Find where the given text appears and provide that cell's center as [x, y] coordinate. 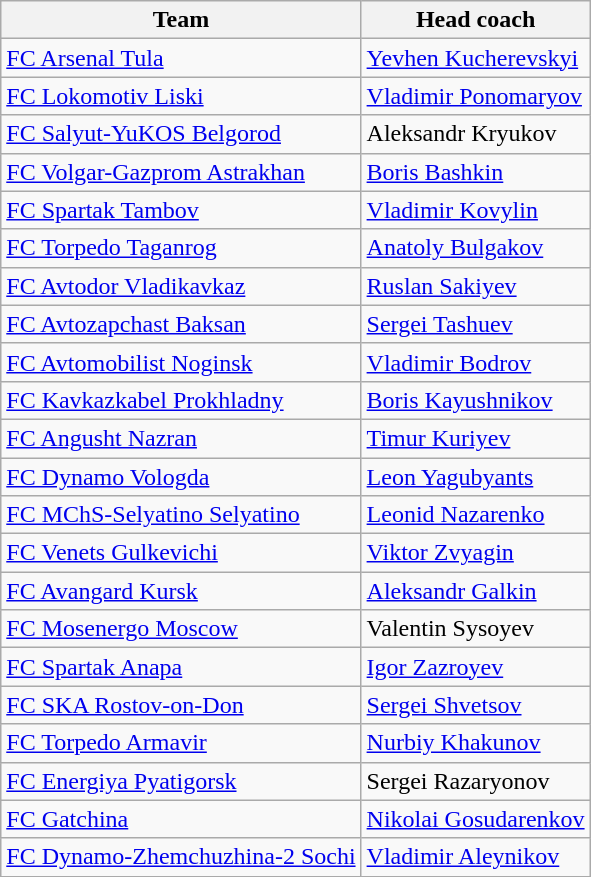
FC Dynamo-Zhemchuzhina-2 Sochi [181, 857]
Boris Bashkin [476, 172]
Anatoly Bulgakov [476, 248]
FC Volgar-Gazprom Astrakhan [181, 172]
Vladimir Kovylin [476, 210]
Yevhen Kucherevskyi [476, 58]
FC Torpedo Armavir [181, 743]
Valentin Sysoyev [476, 629]
FC Arsenal Tula [181, 58]
Vladimir Aleynikov [476, 857]
FC MChS-Selyatino Selyatino [181, 515]
Boris Kayushnikov [476, 400]
FC Energiya Pyatigorsk [181, 781]
Igor Zazroyev [476, 667]
Head coach [476, 20]
FC Avtozapchast Baksan [181, 324]
FC SKA Rostov-on-Don [181, 705]
FC Spartak Tambov [181, 210]
Ruslan Sakiyev [476, 286]
FC Gatchina [181, 819]
FC Lokomotiv Liski [181, 96]
Nikolai Gosudarenkov [476, 819]
Leon Yagubyants [476, 477]
Aleksandr Galkin [476, 591]
Team [181, 20]
Viktor Zvyagin [476, 553]
FC Dynamo Vologda [181, 477]
FC Kavkazkabel Prokhladny [181, 400]
Sergei Shvetsov [476, 705]
FC Torpedo Taganrog [181, 248]
Nurbiy Khakunov [476, 743]
FC Mosenergo Moscow [181, 629]
Aleksandr Kryukov [476, 134]
Sergei Razaryonov [476, 781]
FC Avangard Kursk [181, 591]
FC Avtomobilist Noginsk [181, 362]
Vladimir Ponomaryov [476, 96]
Leonid Nazarenko [476, 515]
Vladimir Bodrov [476, 362]
FC Venets Gulkevichi [181, 553]
FC Salyut-YuKOS Belgorod [181, 134]
FC Spartak Anapa [181, 667]
FC Angusht Nazran [181, 438]
Sergei Tashuev [476, 324]
FC Avtodor Vladikavkaz [181, 286]
Timur Kuriyev [476, 438]
